From the cell containing the given text, extract its center point as (x, y) coordinate. 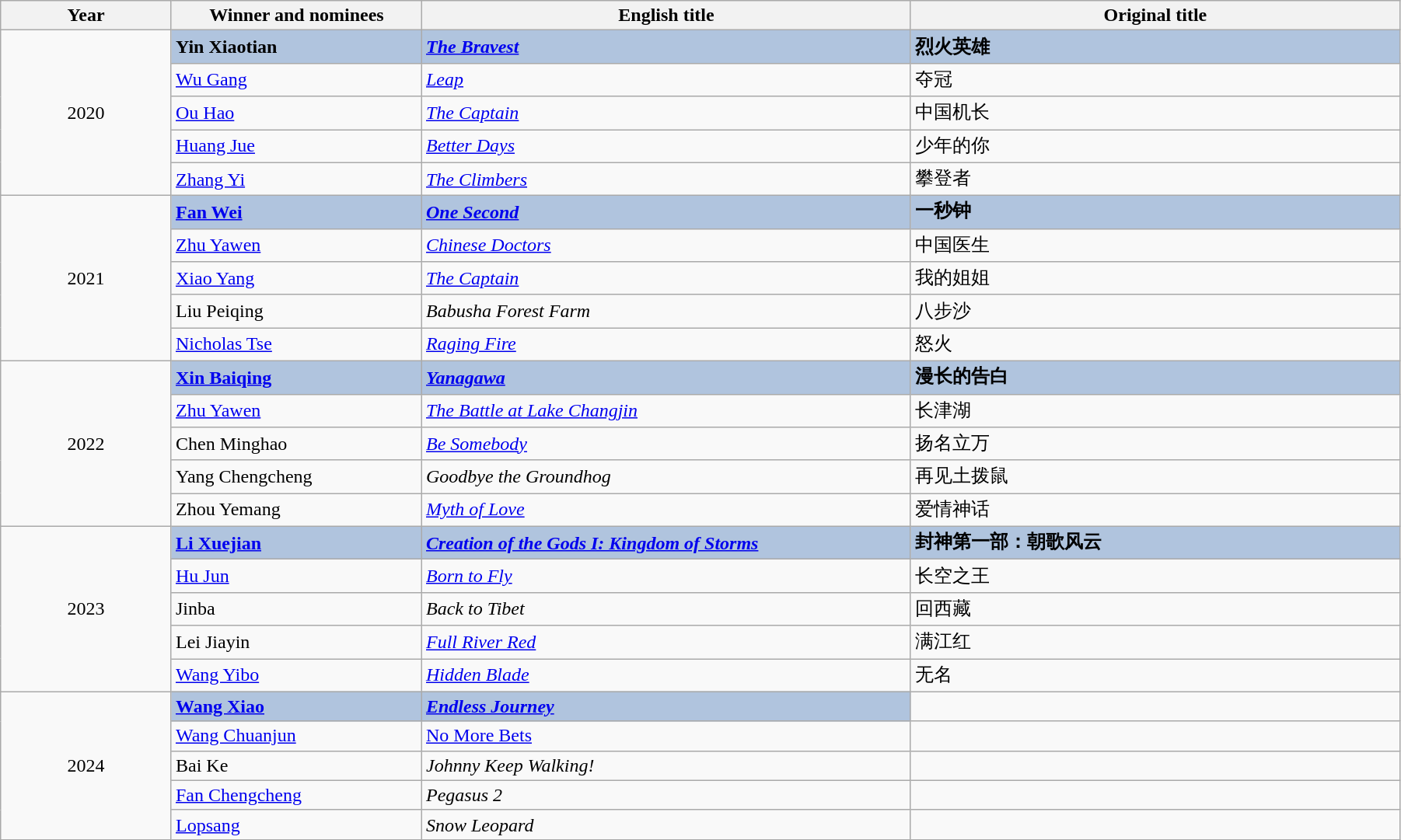
回西藏 (1155, 609)
Wang Chuanjun (296, 736)
Babusha Forest Farm (666, 311)
夺冠 (1155, 79)
Chinese Doctors (666, 246)
再见土拨鼠 (1155, 477)
Back to Tibet (666, 609)
English title (666, 16)
Winner and nominees (296, 16)
Creation of the Gods I: Kingdom of Storms (666, 542)
2024 (86, 765)
No More Bets (666, 736)
一秒钟 (1155, 213)
我的姐姐 (1155, 278)
Wu Gang (296, 79)
Hidden Blade (666, 676)
Endless Journey (666, 706)
Lopsang (296, 824)
满江红 (1155, 642)
The Climbers (666, 179)
2023 (86, 609)
Fan Wei (296, 213)
Yanagawa (666, 378)
Wang Xiao (296, 706)
Myth of Love (666, 510)
Full River Red (666, 642)
怒火 (1155, 345)
Fan Chengcheng (296, 795)
中国医生 (1155, 246)
The Bravest (666, 47)
Wang Yibo (296, 676)
2020 (86, 113)
少年的你 (1155, 146)
Jinba (296, 609)
Be Somebody (666, 444)
Zhang Yi (296, 179)
Xiao Yang (296, 278)
Born to Fly (666, 577)
Goodbye the Groundhog (666, 477)
中国机长 (1155, 113)
无名 (1155, 676)
Pegasus 2 (666, 795)
Zhou Yemang (296, 510)
Better Days (666, 146)
Yang Chengcheng (296, 477)
Leap (666, 79)
长津湖 (1155, 410)
Xin Baiqing (296, 378)
Raging Fire (666, 345)
封神第一部：朝歌风云 (1155, 542)
Original title (1155, 16)
Yin Xiaotian (296, 47)
Huang Jue (296, 146)
Year (86, 16)
漫长的告白 (1155, 378)
烈火英雄 (1155, 47)
Lei Jiayin (296, 642)
Chen Minghao (296, 444)
The Battle at Lake Changjin (666, 410)
攀登者 (1155, 179)
Snow Leopard (666, 824)
八步沙 (1155, 311)
One Second (666, 213)
Ou Hao (296, 113)
Liu Peiqing (296, 311)
Bai Ke (296, 765)
Li Xuejian (296, 542)
Hu Jun (296, 577)
Nicholas Tse (296, 345)
爱情神话 (1155, 510)
长空之王 (1155, 577)
2021 (86, 278)
扬名立万 (1155, 444)
Johnny Keep Walking! (666, 765)
2022 (86, 443)
